Scan for the cell matching the given text and deliver its [x, y] coordinate at center. 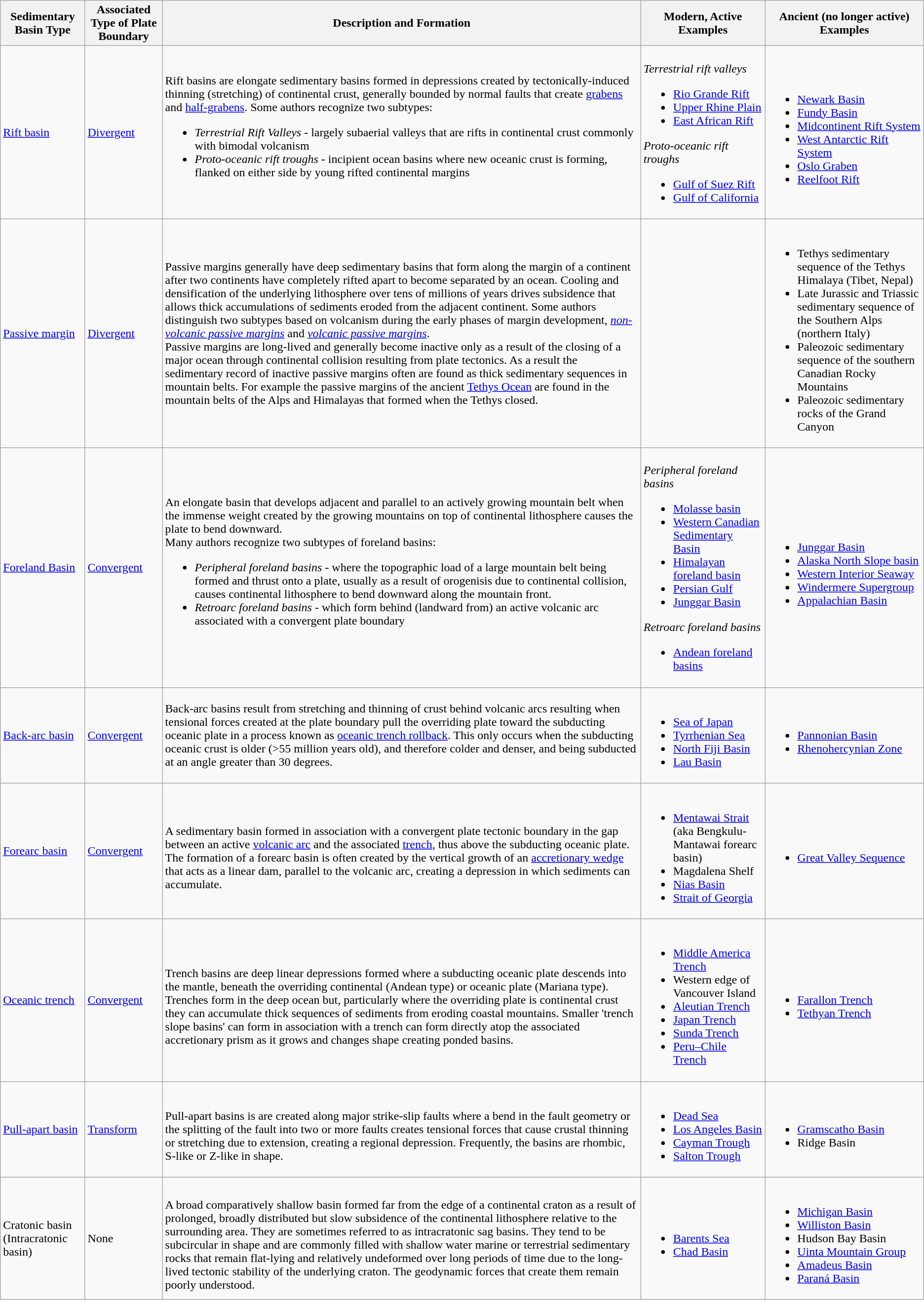
Great Valley Sequence [844, 851]
Dead SeaLos Angeles BasinCayman TroughSalton Trough [703, 1129]
Rift basin [42, 132]
Associated Type of Plate Boundary [123, 23]
Barents SeaChad Basin [703, 1238]
Mentawai Strait (aka Bengkulu-Mantawai forearc basin)Magdalena ShelfNias BasinStrait of Georgia [703, 851]
Modern, Active Examples [703, 23]
Pull-apart basin [42, 1129]
Farallon TrenchTethyan Trench [844, 1000]
Passive margin [42, 333]
None [123, 1238]
Oceanic trench [42, 1000]
Forearc basin [42, 851]
Back-arc basin [42, 735]
Junggar BasinAlaska North Slope basinWestern Interior SeawayWindermere SupergroupAppalachian Basin [844, 568]
Pannonian BasinRhenohercynian Zone [844, 735]
Foreland Basin [42, 568]
Sea of JapanTyrrhenian SeaNorth Fiji BasinLau Basin [703, 735]
Newark BasinFundy BasinMidcontinent Rift SystemWest Antarctic Rift SystemOslo GrabenReelfoot Rift [844, 132]
Cratonic basin (Intracratonic basin) [42, 1238]
Middle America TrenchWestern edge of Vancouver IslandAleutian TrenchJapan TrenchSunda TrenchPeru–Chile Trench [703, 1000]
Description and Formation [402, 23]
Sedimentary Basin Type [42, 23]
Transform [123, 1129]
Ancient (no longer active) Examples [844, 23]
Terrestrial rift valleysRio Grande RiftUpper Rhine PlainEast African RiftProto-oceanic rift troughsGulf of Suez RiftGulf of California [703, 132]
Gramscatho BasinRidge Basin [844, 1129]
Michigan BasinWilliston BasinHudson Bay BasinUinta Mountain GroupAmadeus BasinParaná Basin [844, 1238]
